Determine the (x, y) coordinate at the center of the cell enclosing the given text.  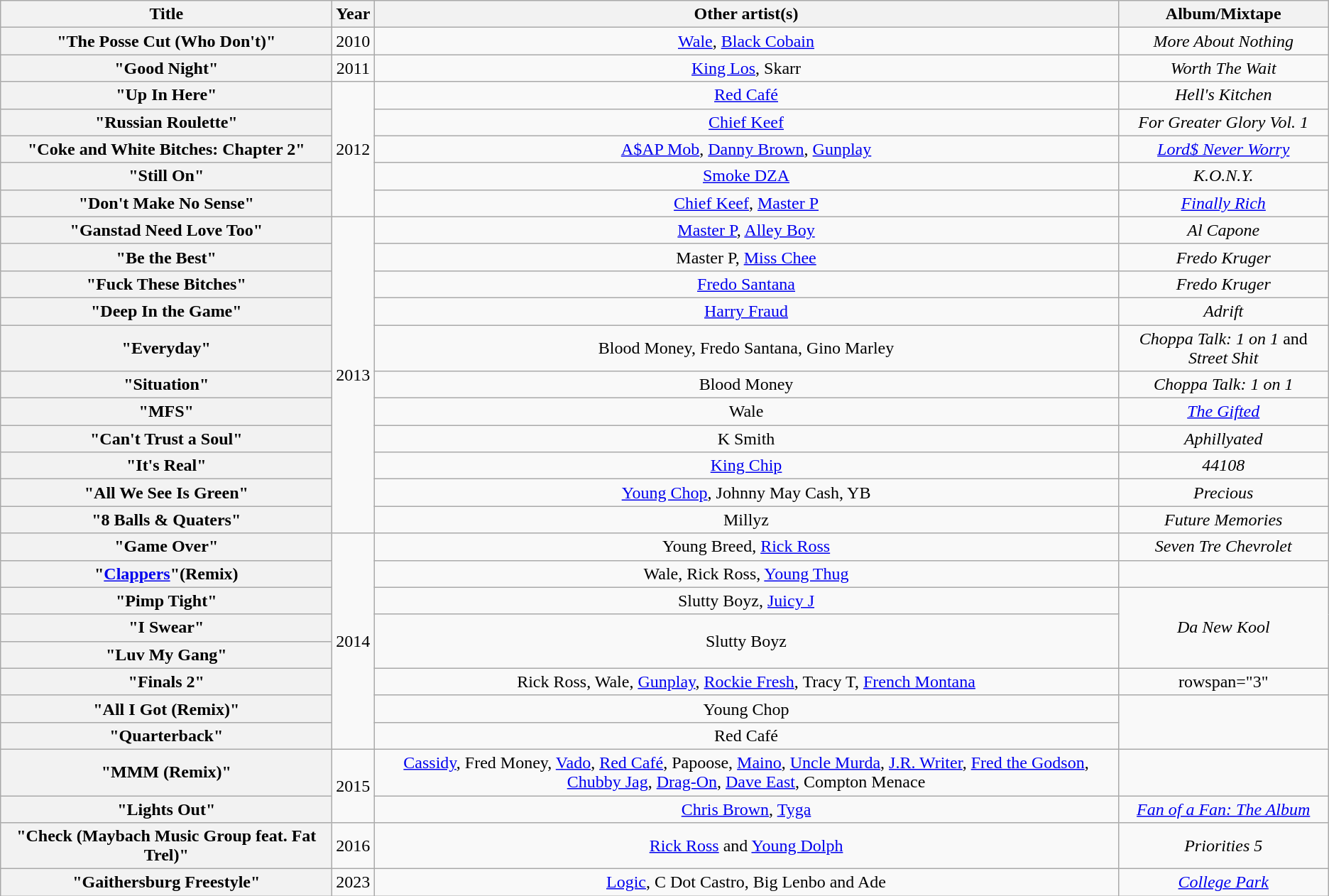
Fredo Santana (746, 284)
"Good Night" (166, 68)
"Can't Trust a Soul" (166, 439)
Al Capone (1223, 230)
Aphillyated (1223, 439)
Worth The Wait (1223, 68)
Slutty Boyz (746, 641)
"Be the Best" (166, 257)
Young Chop, Johnny May Cash, YB (746, 493)
Harry Fraud (746, 311)
Priorities 5 (1223, 846)
Lord$ Never Worry (1223, 149)
2013 (354, 375)
2012 (354, 149)
Year (354, 14)
"Finals 2" (166, 682)
Choppa Talk: 1 on 1 and Street Shit (1223, 348)
"Up In Here" (166, 95)
"Russian Roulette" (166, 122)
College Park (1223, 883)
Hell's Kitchen (1223, 95)
44108 (1223, 466)
rowspan="3" (1223, 682)
2016 (354, 846)
Wale, Rick Ross, Young Thug (746, 574)
"Situation" (166, 385)
Wale (746, 412)
Da New Kool (1223, 628)
Slutty Boyz, Juicy J (746, 601)
"All We See Is Green" (166, 493)
Millyz (746, 520)
Adrift (1223, 311)
Master P, Miss Chee (746, 257)
The Gifted (1223, 412)
Chief Keef, Master P (746, 203)
"Don't Make No Sense" (166, 203)
"Check (Maybach Music Group feat. Fat Trel)" (166, 846)
"Everyday" (166, 348)
"Game Over" (166, 547)
"MFS" (166, 412)
2011 (354, 68)
"Clappers"(Remix) (166, 574)
2014 (354, 641)
Album/Mixtape (1223, 14)
Other artist(s) (746, 14)
For Greater Glory Vol. 1 (1223, 122)
Logic, C Dot Castro, Big Lenbo and Ade (746, 883)
"Deep In the Game" (166, 311)
"Quarterback" (166, 736)
King Chip (746, 466)
Chris Brown, Tyga (746, 809)
Young Breed, Rick Ross (746, 547)
2023 (354, 883)
Wale, Black Cobain (746, 41)
2015 (354, 785)
"8 Balls & Quaters" (166, 520)
"Gaithersburg Freestyle" (166, 883)
"The Posse Cut (Who Don't)" (166, 41)
"All I Got (Remix)" (166, 709)
Precious (1223, 493)
K.O.N.Y. (1223, 176)
Title (166, 14)
King Los, Skarr (746, 68)
Choppa Talk: 1 on 1 (1223, 385)
Chief Keef (746, 122)
Rick Ross and Young Dolph (746, 846)
"Fuck These Bitches" (166, 284)
"Lights Out" (166, 809)
Master P, Alley Boy (746, 230)
"Coke and White Bitches: Chapter 2" (166, 149)
2010 (354, 41)
K Smith (746, 439)
"It's Real" (166, 466)
Cassidy, Fred Money, Vado, Red Café, Papoose, Maino, Uncle Murda, J.R. Writer, Fred the Godson, Chubby Jag, Drag-On, Dave East, Compton Menace (746, 772)
Finally Rich (1223, 203)
Future Memories (1223, 520)
"Pimp Tight" (166, 601)
Rick Ross, Wale, Gunplay, Rockie Fresh, Tracy T, French Montana (746, 682)
Young Chop (746, 709)
Blood Money (746, 385)
Smoke DZA (746, 176)
"MMM (Remix)" (166, 772)
"Ganstad Need Love Too" (166, 230)
Blood Money, Fredo Santana, Gino Marley (746, 348)
"Luv My Gang" (166, 655)
Fan of a Fan: The Album (1223, 809)
Seven Tre Chevrolet (1223, 547)
"I Swear" (166, 628)
A$AP Mob, Danny Brown, Gunplay (746, 149)
More About Nothing (1223, 41)
"Still On" (166, 176)
